For the text-containing cell, return its midpoint in [X, Y] coordinate format. 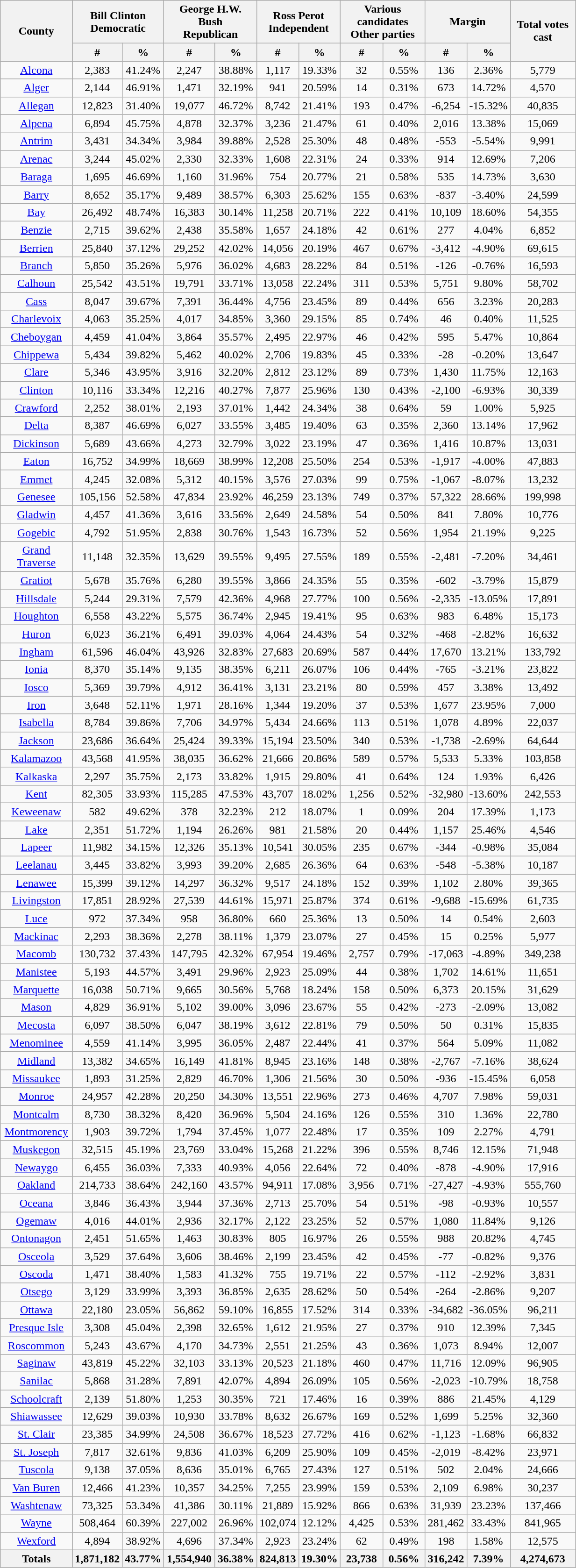
22.97% [320, 337]
8,652 [97, 194]
66,832 [543, 1434]
349,238 [543, 954]
36.21% [143, 634]
5,925 [543, 408]
841 [446, 514]
1,157 [446, 829]
27.77% [320, 599]
24.66% [320, 723]
103,858 [543, 758]
Arenac [36, 159]
48.74% [143, 212]
25.09% [320, 972]
59.10% [236, 1310]
10,541 [277, 848]
1.93% [489, 776]
0.25% [489, 936]
Bill ClintonDemocratic [118, 22]
7.98% [489, 1096]
22.81% [320, 1025]
47,834 [190, 497]
2,330 [190, 159]
32.35% [143, 557]
23.21% [320, 687]
-36.05% [489, 1310]
6.98% [489, 1488]
10,187 [543, 865]
13,647 [543, 355]
235 [362, 848]
37 [362, 705]
11.84% [489, 1221]
39.88% [236, 141]
1,903 [97, 1132]
31,939 [446, 1505]
31.96% [236, 177]
1,173 [543, 812]
Total votes cast [543, 31]
23.67% [320, 1007]
Totals [36, 1559]
9,836 [190, 1452]
45.22% [143, 1363]
17.52% [320, 1310]
1,080 [446, 1221]
41.24% [143, 70]
96,211 [543, 1310]
16.73% [320, 532]
32.23% [236, 812]
34,461 [543, 557]
7,000 [543, 705]
13,232 [543, 479]
-3.21% [489, 670]
3,616 [190, 514]
43,568 [97, 758]
656 [446, 301]
-2,335 [446, 599]
502 [446, 1470]
17,891 [543, 599]
23,769 [190, 1150]
-0.98% [489, 848]
57,322 [446, 497]
14.72% [489, 88]
42.28% [143, 1096]
Bay [36, 212]
20.82% [489, 1239]
673 [446, 88]
16,593 [543, 266]
42.02% [236, 248]
Oakland [36, 1185]
6,765 [277, 1470]
4,274,673 [543, 1559]
189 [362, 557]
-77 [446, 1256]
988 [446, 1239]
37.05% [143, 1470]
4,425 [362, 1523]
34.34% [143, 141]
316,242 [446, 1559]
40.15% [236, 479]
6.48% [489, 616]
1,543 [277, 532]
27.43% [320, 1470]
7.80% [489, 514]
198 [446, 1541]
20.15% [489, 990]
51.95% [143, 532]
5.33% [489, 758]
32.83% [236, 652]
3.23% [489, 301]
22,780 [543, 1114]
16,855 [277, 1310]
Midland [36, 1061]
Alpena [36, 123]
3,022 [277, 443]
38.92% [143, 1541]
5,976 [190, 266]
12.09% [489, 1363]
34.30% [236, 1096]
39.79% [143, 687]
2,713 [277, 1203]
113 [362, 723]
16,149 [190, 1061]
2,109 [446, 1488]
1,416 [446, 443]
6,058 [543, 1078]
Gogebic [36, 532]
21,889 [277, 1505]
36.74% [236, 616]
52.11% [143, 705]
28.66% [489, 497]
5,751 [446, 284]
314 [362, 1310]
Lake [36, 829]
23,971 [543, 1452]
46.72% [236, 106]
-0.76% [489, 266]
3,485 [277, 426]
Baraga [36, 177]
59 [446, 408]
5.09% [489, 1043]
36.91% [143, 1007]
8,746 [446, 1150]
21.47% [320, 123]
10,109 [446, 212]
8,387 [97, 426]
910 [446, 1327]
4,745 [543, 1239]
2,635 [277, 1292]
35.13% [236, 848]
4,129 [543, 1398]
193 [362, 106]
-15.32% [489, 106]
7,333 [190, 1168]
972 [97, 919]
0.74% [404, 319]
41.95% [143, 758]
7,391 [190, 301]
37.64% [143, 1256]
4,063 [97, 319]
85 [362, 319]
9,207 [543, 1292]
Clinton [36, 390]
38.57% [236, 194]
10,116 [97, 390]
40.02% [236, 355]
43,819 [97, 1363]
23,738 [362, 1559]
2,351 [97, 829]
3,864 [190, 337]
72 [362, 1168]
19.41% [320, 616]
3,995 [190, 1043]
38.35% [236, 670]
Emmet [36, 479]
-3.79% [489, 581]
535 [446, 177]
4,170 [190, 1345]
69,615 [543, 248]
27.55% [320, 557]
35.25% [143, 319]
18,523 [277, 1434]
26.26% [236, 829]
32.17% [236, 1221]
3,131 [277, 687]
21.25% [320, 1345]
17.08% [320, 1185]
44 [362, 972]
33.13% [236, 1363]
95 [362, 616]
1,583 [190, 1274]
Iron [36, 705]
Benzie [36, 230]
396 [362, 1150]
Clare [36, 372]
26.07% [320, 670]
1,194 [190, 829]
11.75% [489, 372]
-4.89% [489, 954]
2,945 [277, 616]
39.82% [143, 355]
-2.69% [489, 741]
15,069 [543, 123]
3,529 [97, 1256]
36.44% [236, 301]
9,495 [277, 557]
61,596 [97, 652]
755 [277, 1274]
564 [446, 1043]
Montcalm [36, 1114]
273 [362, 1096]
84 [362, 266]
866 [362, 1505]
Eaton [36, 461]
Grand Traverse [36, 557]
21.95% [320, 1327]
17,670 [446, 652]
10,864 [543, 337]
31.28% [143, 1381]
38 [362, 408]
6,047 [190, 1025]
30 [362, 1078]
45.04% [143, 1327]
39.00% [236, 1007]
-32,980 [446, 794]
39.20% [236, 865]
Houghton [36, 616]
595 [446, 337]
1,078 [446, 723]
38,624 [543, 1061]
26.96% [236, 1523]
80 [362, 687]
Saginaw [36, 1363]
3,236 [277, 123]
29.80% [320, 776]
4.89% [489, 723]
1,554,940 [190, 1559]
7,891 [190, 1381]
6,023 [97, 634]
35,084 [543, 848]
3.38% [489, 687]
0.48% [404, 141]
-8.42% [489, 1452]
30.05% [320, 848]
4,570 [543, 88]
3,648 [97, 705]
28.22% [320, 266]
21.19% [489, 532]
Tuscola [36, 1470]
2,812 [277, 372]
17,962 [543, 426]
204 [446, 812]
43,707 [277, 794]
2,451 [97, 1239]
13,551 [277, 1096]
23.13% [320, 497]
1,893 [97, 1078]
20.71% [320, 212]
34.97% [236, 723]
254 [362, 461]
18.02% [320, 794]
0.62% [404, 1434]
20.59% [320, 88]
73,325 [97, 1505]
Montmorency [36, 1132]
23,822 [543, 670]
11,148 [97, 557]
24.34% [320, 408]
56,862 [190, 1310]
20,250 [190, 1096]
2,383 [97, 70]
1,871,182 [97, 1559]
-2,767 [446, 1061]
6,852 [543, 230]
3,866 [277, 581]
7,579 [190, 599]
2,122 [277, 1221]
9,489 [190, 194]
508,464 [97, 1523]
29.96% [236, 972]
36.62% [236, 758]
32.61% [143, 1452]
8,784 [97, 723]
24.16% [320, 1114]
24.43% [320, 634]
45.19% [143, 1150]
4,829 [97, 1007]
4,791 [543, 1132]
5,689 [97, 443]
15 [446, 936]
40,835 [543, 106]
-2.82% [489, 634]
64,644 [543, 741]
36.80% [236, 919]
31,629 [543, 990]
5,504 [277, 1114]
2,144 [97, 88]
13,382 [97, 1061]
11,258 [277, 212]
1,463 [190, 1239]
16,752 [97, 461]
5,779 [543, 70]
31.40% [143, 106]
914 [446, 159]
43.77% [143, 1559]
2.36% [489, 70]
3,630 [543, 177]
12,208 [277, 461]
12,823 [97, 106]
35.76% [143, 581]
22.24% [320, 284]
43.57% [236, 1185]
32.79% [236, 443]
0.46% [404, 1096]
2,685 [277, 865]
30.35% [236, 1398]
3,576 [277, 479]
-34,682 [446, 1310]
35.17% [143, 194]
27.72% [320, 1434]
-602 [446, 581]
50.71% [143, 990]
2.80% [489, 883]
25.46% [489, 829]
2.27% [489, 1132]
24,508 [190, 1434]
12.69% [489, 159]
133,792 [543, 652]
1,794 [190, 1132]
1,073 [446, 1345]
1 [362, 812]
-13.60% [489, 794]
457 [446, 687]
Gladwin [36, 514]
38.36% [143, 936]
416 [362, 1434]
24.58% [320, 514]
5,462 [190, 355]
28.62% [320, 1292]
0.75% [404, 479]
-468 [446, 634]
33.71% [236, 284]
281,462 [446, 1523]
38.32% [143, 1114]
Menominee [36, 1043]
41.32% [236, 1274]
0.58% [404, 177]
16,038 [97, 990]
32.37% [236, 123]
-98 [446, 1203]
-1,123 [446, 1434]
Lenawee [36, 883]
4,017 [190, 319]
22,180 [97, 1310]
20,523 [277, 1363]
199,998 [543, 497]
8,047 [97, 301]
5,243 [97, 1345]
5,678 [97, 581]
Oscoda [36, 1274]
Wexford [36, 1541]
721 [277, 1398]
14.73% [489, 177]
Chippewa [36, 355]
47 [362, 443]
2,199 [277, 1256]
60.39% [143, 1523]
5,575 [190, 616]
582 [97, 812]
8,730 [97, 1114]
21.41% [320, 106]
13.21% [489, 652]
Osceola [36, 1256]
Cheboygan [36, 337]
36.85% [236, 1292]
24,957 [97, 1096]
6,558 [97, 616]
1,695 [97, 177]
23.07% [320, 936]
4,245 [97, 479]
15,399 [97, 883]
824,813 [277, 1559]
33.43% [489, 1523]
14.61% [489, 972]
30.56% [236, 990]
242,553 [543, 794]
96,905 [543, 1363]
0.59% [404, 687]
2,293 [97, 936]
20.77% [320, 177]
2,838 [190, 532]
25.50% [320, 461]
18.07% [320, 812]
10,557 [543, 1203]
1,077 [277, 1132]
21.56% [320, 1078]
13.14% [489, 426]
14,056 [277, 248]
38.01% [143, 408]
227,002 [190, 1523]
660 [277, 919]
45.75% [143, 123]
-264 [446, 1292]
38.99% [236, 461]
23.12% [320, 372]
-15.69% [489, 901]
15,194 [277, 741]
0.79% [404, 954]
-126 [446, 266]
4.04% [489, 230]
18,669 [190, 461]
29,252 [190, 248]
15,268 [277, 1150]
1.58% [489, 1541]
27.03% [320, 479]
23.16% [320, 1061]
2,706 [277, 355]
Kent [36, 794]
460 [362, 1363]
30,237 [543, 1488]
23,686 [97, 741]
9,517 [277, 883]
39,365 [543, 883]
981 [277, 829]
-936 [446, 1078]
Leelanau [36, 865]
-8.07% [489, 479]
Oceana [36, 1203]
-0.20% [489, 355]
43 [362, 1345]
18.24% [320, 990]
4,878 [190, 123]
Gratiot [36, 581]
6,209 [277, 1452]
Jackson [36, 741]
Dickinson [36, 443]
941 [277, 88]
Cass [36, 301]
40.93% [236, 1168]
58,702 [543, 284]
54,355 [543, 212]
Ogemaw [36, 1221]
67,954 [277, 954]
7,255 [277, 1488]
11,525 [543, 319]
21.58% [320, 829]
-4.93% [489, 1185]
25.36% [320, 919]
Sanilac [36, 1381]
Ross PerotIndependent [299, 22]
Washtenaw [36, 1505]
George H.W. BushRepublican [210, 22]
16.97% [320, 1239]
12,466 [97, 1488]
-6,254 [446, 106]
41.14% [143, 1043]
6,491 [190, 634]
8,370 [97, 670]
19,791 [190, 284]
3,606 [190, 1256]
Barry [36, 194]
-4.00% [489, 461]
20.19% [320, 248]
82,305 [97, 794]
24.35% [320, 581]
4,683 [277, 266]
23.99% [320, 1488]
30.76% [236, 532]
27,539 [190, 901]
2,297 [97, 776]
36.43% [143, 1203]
37.43% [143, 954]
-553 [446, 141]
4,792 [97, 532]
3,612 [277, 1025]
1,379 [277, 936]
-13.05% [489, 599]
22.31% [320, 159]
7,345 [543, 1327]
21,666 [277, 758]
-3,412 [446, 248]
35.14% [143, 670]
13.38% [489, 123]
-10.79% [489, 1381]
-7.16% [489, 1061]
3,244 [97, 159]
33.55% [236, 426]
28.92% [143, 901]
22.44% [320, 1043]
12.39% [489, 1327]
Genesee [36, 497]
Branch [36, 266]
242,160 [190, 1185]
43.66% [143, 443]
19.20% [320, 705]
10,776 [543, 514]
5,102 [190, 1007]
277 [446, 230]
35.01% [236, 1470]
25.87% [320, 901]
38.11% [236, 936]
21.18% [320, 1363]
0.32% [404, 634]
6,097 [97, 1025]
24,599 [543, 194]
39.12% [143, 883]
46.70% [236, 1078]
13,082 [543, 1007]
26.09% [320, 1381]
71,948 [543, 1150]
6,280 [190, 581]
4,459 [97, 337]
38,035 [190, 758]
26,492 [97, 212]
9,225 [543, 532]
1,608 [277, 159]
45 [362, 355]
36.67% [236, 1434]
41.23% [143, 1488]
-0.82% [489, 1256]
19.30% [320, 1559]
3,308 [97, 1327]
5,346 [97, 372]
-765 [446, 670]
62 [362, 1541]
0.73% [404, 372]
-878 [446, 1168]
12,007 [543, 1345]
18,758 [543, 1381]
12,216 [190, 390]
12.15% [489, 1150]
Marquette [36, 990]
35.58% [236, 230]
841,965 [543, 1523]
8,636 [190, 1470]
148 [362, 1061]
23.23% [489, 1505]
38.88% [236, 70]
36.96% [236, 1114]
1.00% [489, 408]
2,715 [97, 230]
15,879 [543, 581]
6,426 [543, 776]
-1,738 [446, 741]
374 [362, 901]
42.07% [236, 1381]
1,442 [277, 408]
310 [446, 1114]
37.36% [236, 1203]
20 [362, 829]
Ottawa [36, 1310]
Ingham [36, 652]
6,027 [190, 426]
5,312 [190, 479]
-548 [446, 865]
-273 [446, 1007]
1,699 [446, 1417]
10,357 [190, 1488]
37.01% [236, 408]
Wayne [36, 1523]
100 [362, 599]
Charlevoix [36, 319]
0.43% [404, 390]
555,760 [543, 1185]
16,632 [543, 634]
23.95% [489, 705]
14,297 [190, 883]
36.32% [236, 883]
7,877 [277, 390]
169 [362, 1417]
9.80% [489, 284]
21.45% [489, 1398]
Alcona [36, 70]
2,278 [190, 936]
Berrien [36, 248]
43.67% [143, 1345]
9,376 [543, 1256]
25,424 [190, 741]
38.46% [236, 1256]
9,991 [543, 141]
16 [362, 1398]
3,916 [190, 372]
41,386 [190, 1505]
32,360 [543, 1417]
63 [362, 426]
2,016 [446, 123]
4,756 [277, 301]
6,894 [97, 123]
Missaukee [36, 1078]
61 [362, 123]
Antrim [36, 141]
7,206 [543, 159]
1,256 [362, 794]
35.26% [143, 266]
25.96% [320, 390]
5,977 [543, 936]
25.62% [320, 194]
79 [362, 1025]
40.27% [236, 390]
46,259 [277, 497]
155 [362, 194]
Keweenaw [36, 812]
4,056 [277, 1168]
126 [362, 1114]
Macomb [36, 954]
0.41% [404, 212]
-1,917 [446, 461]
49.62% [143, 812]
25.90% [320, 1452]
5,768 [277, 990]
102,074 [277, 1523]
22,037 [543, 723]
18.60% [489, 212]
4,968 [277, 599]
Luce [36, 919]
17,851 [97, 901]
24 [362, 159]
39.72% [143, 1132]
25.70% [320, 1203]
Mackinac [36, 936]
38.50% [143, 1025]
1,117 [277, 70]
Allegan [36, 106]
13,492 [543, 687]
23,385 [97, 1434]
2,603 [543, 919]
43.22% [143, 616]
8.94% [489, 1345]
11,982 [97, 848]
38.64% [143, 1185]
5.25% [489, 1417]
Newaygo [36, 1168]
1,677 [446, 705]
19.33% [320, 70]
-0.93% [489, 1203]
13,058 [277, 284]
2,139 [97, 1398]
11,651 [543, 972]
8,742 [277, 106]
26.67% [320, 1417]
152 [362, 883]
43.51% [143, 284]
Otsego [36, 1292]
24,666 [543, 1470]
61,735 [543, 901]
2,252 [97, 408]
9,138 [97, 1470]
22.64% [320, 1168]
32.33% [236, 159]
34.25% [236, 1488]
805 [277, 1239]
29.15% [320, 319]
31.25% [143, 1078]
-3.40% [489, 194]
-17,063 [446, 954]
13 [362, 919]
Kalkaska [36, 776]
222 [362, 212]
39.62% [143, 230]
-2.86% [489, 1292]
378 [190, 812]
22.96% [320, 1096]
8,632 [277, 1417]
32,515 [97, 1150]
4,696 [190, 1541]
43,926 [190, 652]
44.01% [143, 1221]
15,835 [543, 1025]
467 [362, 248]
4,912 [190, 687]
1,102 [446, 883]
1,954 [446, 532]
Calhoun [36, 284]
3,393 [190, 1292]
-6.93% [489, 390]
45.02% [143, 159]
25.30% [320, 141]
17.46% [320, 1398]
30.14% [236, 212]
-2,023 [446, 1381]
12,163 [543, 372]
41.04% [143, 337]
38.40% [143, 1274]
147,795 [190, 954]
127 [362, 1470]
94,911 [277, 1185]
34.65% [143, 1061]
23.50% [320, 741]
33.78% [236, 1417]
5,533 [446, 758]
12,629 [97, 1417]
11,716 [446, 1363]
10.87% [489, 443]
23.92% [236, 497]
8,420 [190, 1114]
3,445 [97, 865]
20.86% [320, 758]
Hillsdale [36, 599]
311 [362, 284]
Shiawassee [36, 1417]
41.03% [236, 1452]
9,665 [190, 990]
2,487 [277, 1043]
34.15% [143, 848]
Isabella [36, 723]
1,430 [446, 372]
2,398 [190, 1327]
3,096 [277, 1007]
48 [362, 141]
43.95% [143, 372]
Mason [36, 1007]
137,466 [543, 1505]
Monroe [36, 1096]
-344 [446, 848]
32 [362, 70]
44.57% [143, 972]
44.61% [236, 901]
Roscommon [36, 1345]
25,542 [97, 284]
-112 [446, 1274]
1,612 [277, 1327]
3,956 [362, 1185]
2,247 [190, 70]
4,016 [97, 1221]
3,491 [190, 972]
38.19% [236, 1025]
12,575 [543, 1541]
124 [446, 776]
5,244 [97, 599]
30,339 [543, 390]
1,971 [190, 705]
28.16% [236, 705]
35.75% [143, 776]
106 [362, 670]
30.83% [236, 1239]
33.04% [236, 1150]
27,683 [277, 652]
6,211 [277, 670]
5,868 [97, 1381]
33.99% [143, 1292]
4,064 [277, 634]
32.08% [143, 479]
Kalamazoo [36, 758]
30.11% [236, 1505]
Mecosta [36, 1025]
26 [362, 1239]
Various candidatesOther parties [383, 22]
2,438 [190, 230]
5,369 [97, 687]
19.71% [320, 1274]
2,757 [362, 954]
1,253 [190, 1398]
-837 [446, 194]
20.69% [320, 652]
64 [362, 865]
34.73% [236, 1345]
11,082 [543, 1043]
-5.54% [489, 141]
32.65% [236, 1327]
3,944 [190, 1203]
6,303 [277, 194]
Livingston [36, 901]
23.25% [320, 1221]
0.49% [404, 1541]
Van Buren [36, 1488]
749 [362, 497]
3,984 [190, 141]
22 [362, 1274]
53.34% [143, 1505]
1,344 [277, 705]
Schoolcraft [36, 1398]
4,273 [190, 443]
587 [362, 652]
36.41% [236, 687]
Margin [468, 22]
34.85% [236, 319]
16,383 [190, 212]
41.81% [236, 1061]
-1,067 [446, 479]
3,831 [543, 1274]
6,455 [97, 1168]
105 [362, 1381]
Huron [36, 634]
17.39% [489, 812]
19.83% [320, 355]
12.12% [320, 1523]
958 [190, 919]
23.19% [320, 443]
39.33% [236, 741]
42.32% [236, 954]
886 [446, 1398]
2,495 [277, 337]
1,306 [277, 1078]
2,360 [446, 426]
-27,427 [446, 1185]
32.19% [236, 88]
2,649 [277, 514]
589 [362, 758]
36.64% [143, 741]
Delta [36, 426]
46.91% [143, 88]
Iosco [36, 687]
39.67% [143, 301]
1.36% [489, 1114]
1,915 [277, 776]
-28 [446, 355]
8,945 [277, 1061]
6,373 [446, 990]
3,129 [97, 1292]
23.24% [320, 1541]
130,732 [97, 954]
46.04% [143, 652]
9,126 [543, 1221]
3,993 [190, 865]
13,629 [190, 557]
-5.38% [489, 865]
-2.92% [489, 1274]
22.48% [320, 1132]
5,193 [97, 972]
159 [362, 1488]
33.93% [143, 794]
3,431 [97, 141]
7,817 [97, 1452]
3,360 [277, 319]
26.36% [320, 865]
-2,100 [446, 390]
17,916 [543, 1168]
19.40% [320, 426]
36.03% [143, 1168]
Manistee [36, 972]
33.56% [236, 514]
St. Clair [36, 1434]
21 [362, 177]
4,457 [97, 514]
130 [362, 390]
12,326 [190, 848]
36.38% [236, 1559]
32.20% [236, 372]
-7.20% [489, 557]
47.53% [236, 794]
2,193 [190, 408]
136 [446, 70]
2,528 [277, 141]
Lapeer [36, 848]
29.31% [143, 599]
36.05% [236, 1043]
21.22% [320, 1150]
214,733 [97, 1185]
42.36% [236, 599]
Ontonagon [36, 1239]
51.80% [143, 1398]
2,936 [190, 1221]
15,173 [543, 616]
52.58% [143, 497]
-2,019 [446, 1452]
Alger [36, 88]
-9,688 [446, 901]
Crawford [36, 408]
32,103 [190, 1363]
-1.68% [489, 1434]
9,135 [190, 670]
Presque Isle [36, 1327]
10,930 [190, 1417]
3,846 [97, 1203]
4,559 [97, 1043]
59,031 [543, 1096]
20,283 [543, 301]
2,173 [190, 776]
-15.45% [489, 1078]
99 [362, 479]
5,850 [97, 266]
37.45% [236, 1132]
36.02% [236, 266]
212 [277, 812]
4,707 [446, 1096]
51.65% [143, 1239]
0.09% [404, 812]
1,702 [446, 972]
2,551 [277, 1345]
340 [362, 741]
17 [362, 1132]
7,706 [190, 723]
37.12% [143, 248]
4,546 [543, 829]
13,031 [543, 443]
Muskegon [36, 1150]
41.36% [143, 514]
19,077 [190, 106]
23.05% [143, 1310]
0.71% [404, 1185]
5.47% [489, 337]
47,883 [543, 461]
983 [446, 616]
1,160 [190, 177]
1,657 [277, 230]
33.34% [143, 390]
15,971 [277, 901]
19.46% [320, 954]
15.92% [320, 1505]
2,829 [190, 1078]
St. Joseph [36, 1452]
-2,481 [446, 557]
Ionia [36, 670]
51.72% [143, 829]
-2.09% [489, 1007]
115,285 [190, 794]
7.39% [489, 1559]
County [36, 31]
2.04% [489, 1470]
25,840 [97, 248]
39.86% [143, 723]
35.57% [236, 337]
158 [362, 990]
754 [277, 177]
105,156 [97, 497]
